Capture the cell that displays the provided text and extract its [x, y] central coordinate. 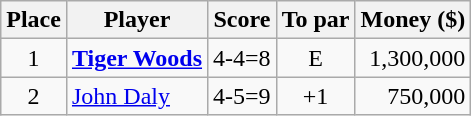
John Daly [136, 96]
Score [242, 20]
4-4=8 [242, 58]
Player [136, 20]
1 [34, 58]
750,000 [413, 96]
Tiger Woods [136, 58]
Money ($) [413, 20]
Place [34, 20]
4-5=9 [242, 96]
To par [316, 20]
1,300,000 [413, 58]
2 [34, 96]
+1 [316, 96]
E [316, 58]
